Scan for the cell matching the given text and deliver its [X, Y] coordinate at center. 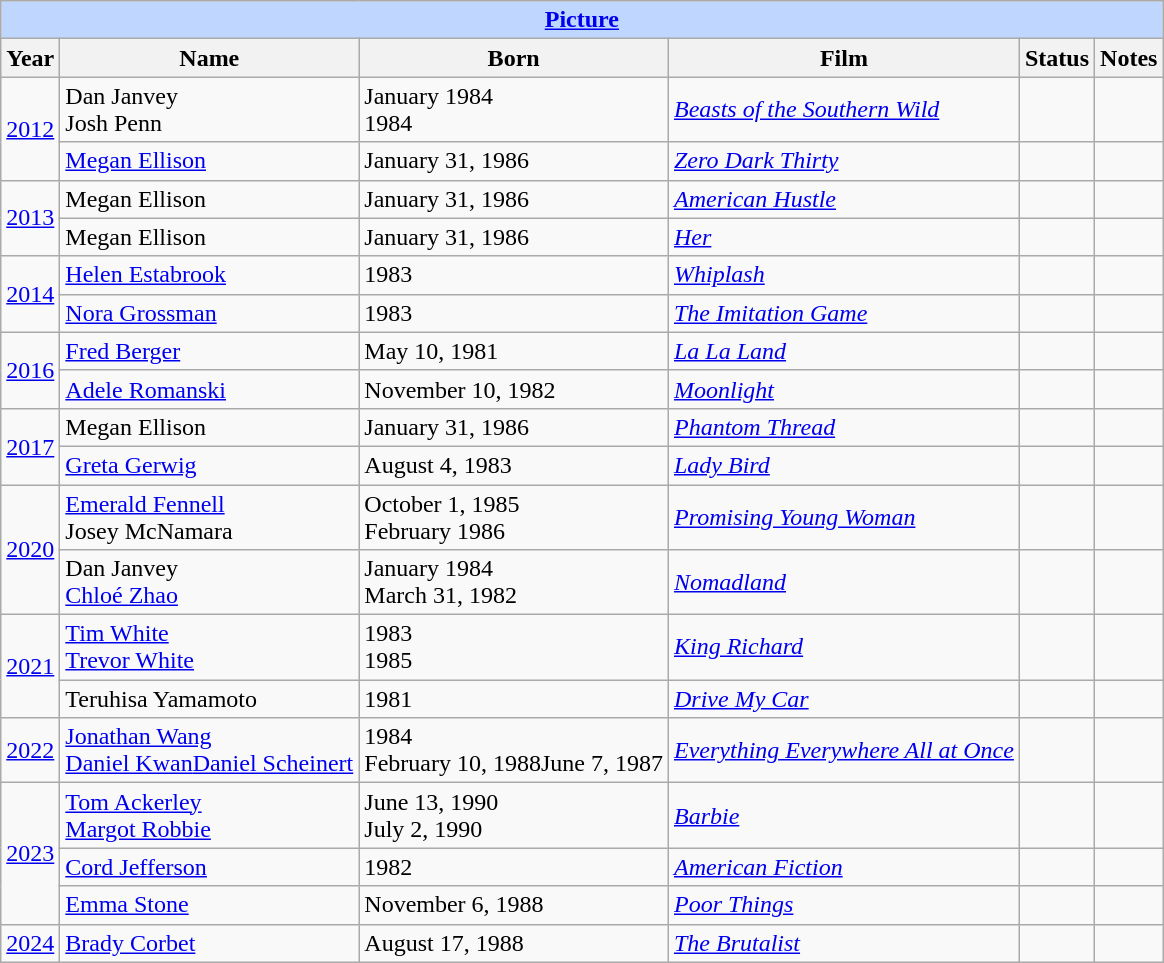
June 13, 1990July 2, 1990 [514, 816]
August 4, 1983 [514, 465]
Born [514, 58]
2017 [30, 446]
August 17, 1988 [514, 943]
1984February 10, 1988June 7, 1987 [514, 750]
January 1984March 31, 1982 [514, 582]
American Hustle [844, 199]
Tim WhiteTrevor White [210, 648]
Dan JanveyJosh Penn [210, 110]
Dan JanveyChloé Zhao [210, 582]
2021 [30, 666]
Everything Everywhere All at Once [844, 750]
1981 [514, 699]
Adele Romanski [210, 389]
American Fiction [844, 867]
January 19841984 [514, 110]
Film [844, 58]
Brady Corbet [210, 943]
Teruhisa Yamamoto [210, 699]
2023 [30, 854]
November 6, 1988 [514, 905]
2012 [30, 128]
2013 [30, 218]
Promising Young Woman [844, 516]
King Richard [844, 648]
May 10, 1981 [514, 351]
Status [1056, 58]
Notes [1129, 58]
Zero Dark Thirty [844, 161]
Name [210, 58]
Picture [582, 20]
Fred Berger [210, 351]
2014 [30, 294]
19831985 [514, 648]
Emma Stone [210, 905]
Beasts of the Southern Wild [844, 110]
Moonlight [844, 389]
Nora Grossman [210, 313]
Barbie [844, 816]
Drive My Car [844, 699]
La La Land [844, 351]
Greta Gerwig [210, 465]
Cord Jefferson [210, 867]
Year [30, 58]
Whiplash [844, 275]
Helen Estabrook [210, 275]
November 10, 1982 [514, 389]
Jonathan WangDaniel KwanDaniel Scheinert [210, 750]
2022 [30, 750]
Emerald FennellJosey McNamara [210, 516]
The Brutalist [844, 943]
October 1, 1985February 1986 [514, 516]
Poor Things [844, 905]
The Imitation Game [844, 313]
Tom AckerleyMargot Robbie [210, 816]
Lady Bird [844, 465]
Phantom Thread [844, 427]
2024 [30, 943]
2016 [30, 370]
1982 [514, 867]
Nomadland [844, 582]
Her [844, 237]
2020 [30, 549]
